Pinpoint the cell where the given text exists, returning its [x, y] midpoint coordinate. 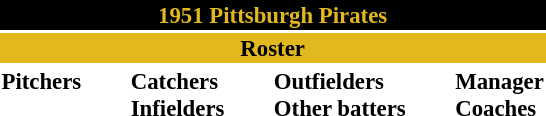
Roster [272, 48]
1951 Pittsburgh Pirates [272, 15]
